Return [x, y] of the center of cell containing provided text 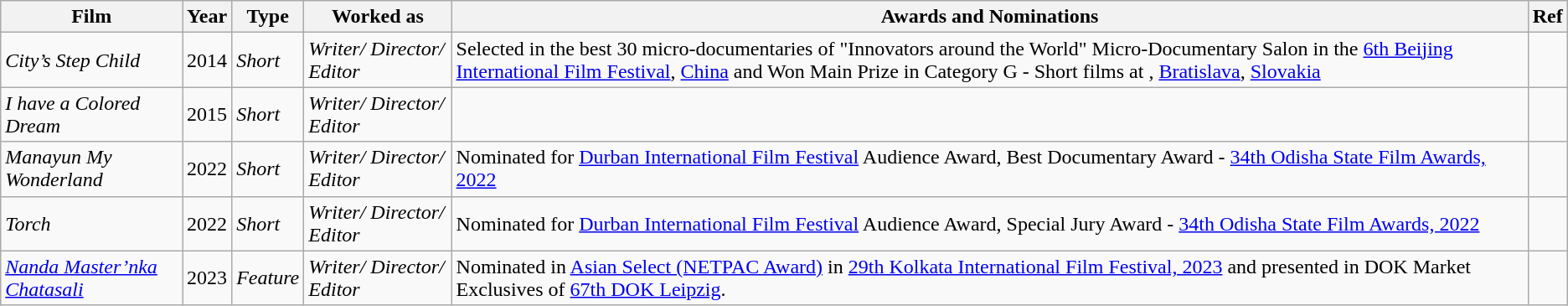
Feature [268, 278]
Nanda Master’nka Chatasali [92, 278]
2014 [208, 60]
Ref [1548, 17]
2015 [208, 114]
Torch [92, 223]
Worked as [378, 17]
I have a Colored Dream [92, 114]
Film [92, 17]
Awards and Nominations [990, 17]
Type [268, 17]
Nominated for Durban International Film Festival Audience Award, Special Jury Award - 34th Odisha State Film Awards, 2022 [990, 223]
Nominated for Durban International Film Festival Audience Award, Best Documentary Award - 34th Odisha State Film Awards, 2022 [990, 169]
Year [208, 17]
2023 [208, 278]
City’s Step Child [92, 60]
Manayun My Wonderland [92, 169]
